Pinpoint the cell where the given text exists, returning its (x, y) midpoint coordinate. 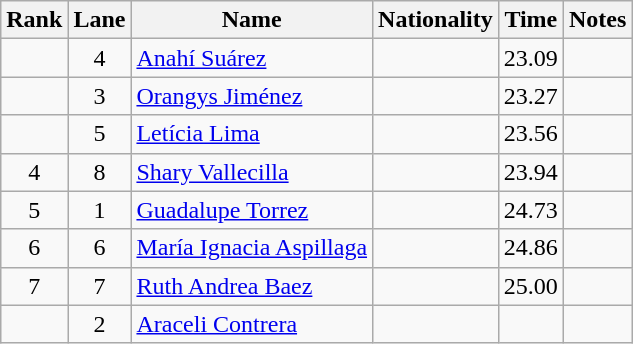
Time (530, 20)
3 (100, 96)
23.27 (530, 96)
1 (100, 210)
23.56 (530, 134)
2 (100, 324)
8 (100, 172)
Nationality (436, 20)
24.86 (530, 248)
Rank (34, 20)
Orangys Jiménez (252, 96)
Notes (597, 20)
Guadalupe Torrez (252, 210)
Araceli Contrera (252, 324)
Name (252, 20)
Ruth Andrea Baez (252, 286)
24.73 (530, 210)
23.09 (530, 58)
23.94 (530, 172)
Lane (100, 20)
Shary Vallecilla (252, 172)
Anahí Suárez (252, 58)
25.00 (530, 286)
María Ignacia Aspillaga (252, 248)
Letícia Lima (252, 134)
